Determine the (X, Y) coordinate at the center of the cell enclosing the given text.  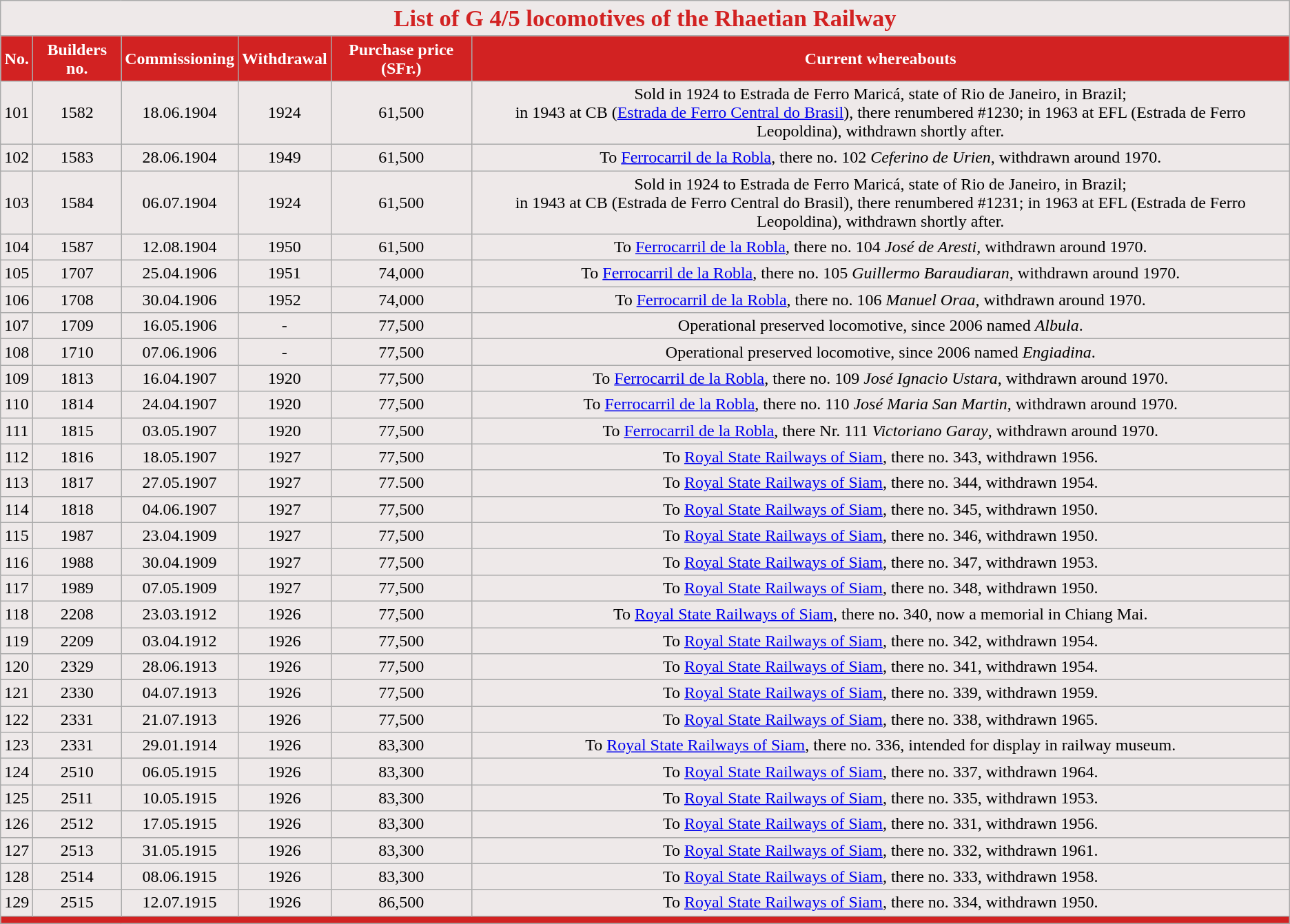
To Ferrocarril de la Robla, there no. 110 José Maria San Martin, withdrawn around 1970. (881, 404)
27.05.1907 (180, 483)
2512 (77, 824)
23.04.1909 (180, 535)
128 (17, 876)
31.05.1915 (180, 850)
To Royal State Railways of Siam, there no. 333, withdrawn 1958. (881, 876)
2513 (77, 850)
18.06.1904 (180, 112)
07.06.1906 (180, 352)
1951 (284, 274)
102 (17, 157)
28.06.1913 (180, 667)
23.03.1912 (180, 614)
To Royal State Railways of Siam, there no. 331, withdrawn 1956. (881, 824)
To Royal State Railways of Siam, there no. 337, withdrawn 1964. (881, 772)
2511 (77, 798)
1988 (77, 562)
1710 (77, 352)
07.05.1909 (180, 588)
04.07.1913 (180, 693)
105 (17, 274)
To Royal State Railways of Siam, there no. 336, intended for display in railway museum. (881, 746)
121 (17, 693)
To Ferrocarril de la Robla, there no. 105 Guillermo Baraudiaran, withdrawn around 1970. (881, 274)
1816 (77, 457)
1583 (77, 157)
115 (17, 535)
12.08.1904 (180, 247)
04.06.1907 (180, 509)
28.06.1904 (180, 157)
06.07.1904 (180, 203)
2330 (77, 693)
29.01.1914 (180, 746)
110 (17, 404)
No. (17, 58)
125 (17, 798)
103 (17, 203)
To Ferrocarril de la Robla, there no. 104 José de Aresti, withdrawn around 1970. (881, 247)
2510 (77, 772)
1817 (77, 483)
30.04.1909 (180, 562)
24.04.1907 (180, 404)
2208 (77, 614)
127 (17, 850)
1587 (77, 247)
Builders no. (77, 58)
16.05.1906 (180, 326)
119 (17, 640)
To Ferrocarril de la Robla, there no. 106 Manuel Oraa, withdrawn around 1970. (881, 300)
1950 (284, 247)
Operational preserved locomotive, since 2006 named Albula. (881, 326)
1952 (284, 300)
25.04.1906 (180, 274)
To Royal State Railways of Siam, there no. 341, withdrawn 1954. (881, 667)
104 (17, 247)
To Royal State Railways of Siam, there no. 338, withdrawn 1965. (881, 719)
106 (17, 300)
118 (17, 614)
To Royal State Railways of Siam, there no. 334, withdrawn 1950. (881, 903)
124 (17, 772)
112 (17, 457)
2209 (77, 640)
To Royal State Railways of Siam, there no. 332, withdrawn 1961. (881, 850)
114 (17, 509)
1949 (284, 157)
18.05.1907 (180, 457)
1707 (77, 274)
08.06.1915 (180, 876)
Purchase price (SFr.) (401, 58)
1708 (77, 300)
17.05.1915 (180, 824)
1584 (77, 203)
2514 (77, 876)
10.05.1915 (180, 798)
Operational preserved locomotive, since 2006 named Engiadina. (881, 352)
126 (17, 824)
21.07.1913 (180, 719)
1818 (77, 509)
1814 (77, 404)
To Royal State Railways of Siam, there no. 339, withdrawn 1959. (881, 693)
To Royal State Railways of Siam, there no. 346, withdrawn 1950. (881, 535)
To Royal State Railways of Siam, there no. 343, withdrawn 1956. (881, 457)
Withdrawal (284, 58)
116 (17, 562)
To Royal State Railways of Siam, there no. 347, withdrawn 1953. (881, 562)
111 (17, 431)
107 (17, 326)
06.05.1915 (180, 772)
123 (17, 746)
101 (17, 112)
2515 (77, 903)
03.04.1912 (180, 640)
109 (17, 378)
122 (17, 719)
To Royal State Railways of Siam, there no. 342, withdrawn 1954. (881, 640)
108 (17, 352)
129 (17, 903)
To Ferrocarril de la Robla, there no. 109 José Ignacio Ustara, withdrawn around 1970. (881, 378)
1989 (77, 588)
113 (17, 483)
1815 (77, 431)
1709 (77, 326)
1813 (77, 378)
1582 (77, 112)
To Royal State Railways of Siam, there no. 348, withdrawn 1950. (881, 588)
86,500 (401, 903)
30.04.1906 (180, 300)
To Ferrocarril de la Robla, there Nr. 111 Victoriano Garay, withdrawn around 1970. (881, 431)
120 (17, 667)
To Royal State Railways of Siam, there no. 335, withdrawn 1953. (881, 798)
77.500 (401, 483)
16.04.1907 (180, 378)
117 (17, 588)
2329 (77, 667)
To Royal State Railways of Siam, there no. 344, withdrawn 1954. (881, 483)
To Royal State Railways of Siam, there no. 340, now a memorial in Chiang Mai. (881, 614)
Current whereabouts (881, 58)
To Ferrocarril de la Robla, there no. 102 Ceferino de Urien, withdrawn around 1970. (881, 157)
List of G 4/5 locomotives of the Rhaetian Railway (645, 19)
03.05.1907 (180, 431)
Commissioning (180, 58)
1987 (77, 535)
12.07.1915 (180, 903)
To Royal State Railways of Siam, there no. 345, withdrawn 1950. (881, 509)
